Extract the (X, Y) coordinate from the center of the cell holding the provided text.  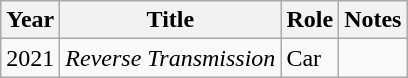
Reverse Transmission (170, 58)
Year (30, 20)
Notes (373, 20)
Car (310, 58)
Role (310, 20)
2021 (30, 58)
Title (170, 20)
